Identify which cell holds the provided text, then report its [x, y] central coordinate. 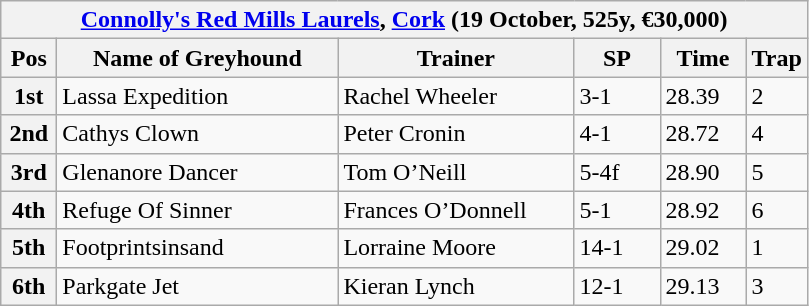
Frances O’Donnell [456, 210]
Pos [29, 58]
5-1 [617, 210]
Trainer [456, 58]
3rd [29, 172]
Name of Greyhound [198, 58]
4 [776, 134]
Lassa Expedition [198, 96]
1 [776, 248]
3-1 [617, 96]
4-1 [617, 134]
3 [776, 286]
14-1 [617, 248]
29.13 [703, 286]
28.92 [703, 210]
Connolly's Red Mills Laurels, Cork (19 October, 525y, €30,000) [404, 20]
Trap [776, 58]
2nd [29, 134]
28.39 [703, 96]
Parkgate Jet [198, 286]
Glenanore Dancer [198, 172]
Rachel Wheeler [456, 96]
29.02 [703, 248]
2 [776, 96]
28.90 [703, 172]
6 [776, 210]
SP [617, 58]
Tom O’Neill [456, 172]
Cathys Clown [198, 134]
5 [776, 172]
Lorraine Moore [456, 248]
1st [29, 96]
Peter Cronin [456, 134]
4th [29, 210]
5-4f [617, 172]
28.72 [703, 134]
Time [703, 58]
Kieran Lynch [456, 286]
6th [29, 286]
5th [29, 248]
12-1 [617, 286]
Footprintsinsand [198, 248]
Refuge Of Sinner [198, 210]
